Output the (x, y) coordinate of the center of the cell containing the given text.  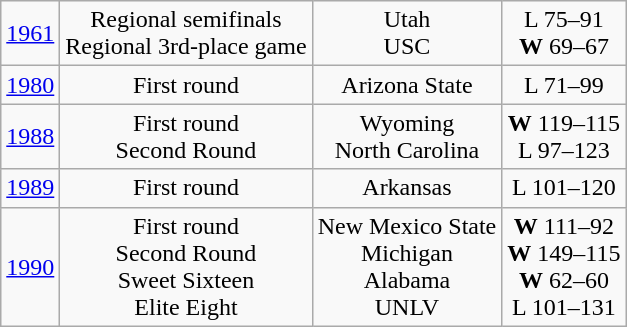
Arizona State (407, 85)
Arkansas (407, 188)
UtahUSC (407, 34)
1961 (30, 34)
L 71–99 (564, 85)
New Mexico StateMichiganAlabamaUNLV (407, 266)
L 101–120 (564, 188)
W 111–92W 149–115W 62–60L 101–131 (564, 266)
W 119–115L 97–123 (564, 136)
First roundSecond Round (186, 136)
1989 (30, 188)
1980 (30, 85)
WyomingNorth Carolina (407, 136)
Regional semifinalsRegional 3rd-place game (186, 34)
L 75–91W 69–67 (564, 34)
1990 (30, 266)
1988 (30, 136)
First roundSecond RoundSweet SixteenElite Eight (186, 266)
